Output the [x, y] coordinate of the center of the cell containing the given text.  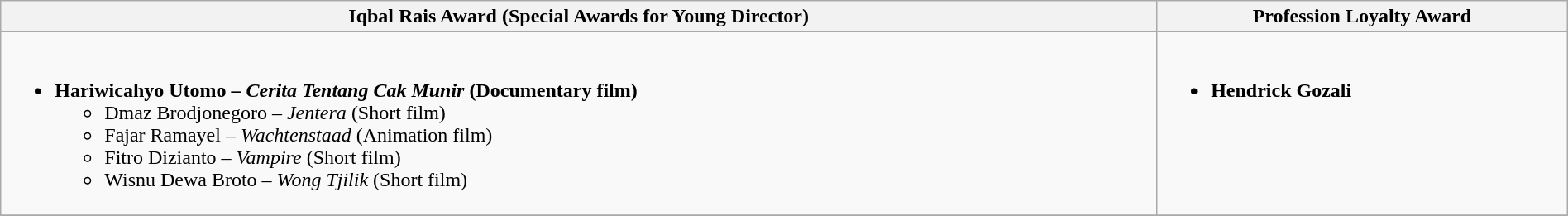
Hendrick Gozali [1363, 124]
Profession Loyalty Award [1363, 17]
Iqbal Rais Award (Special Awards for Young Director) [579, 17]
